Locate the cell with the specified text and output its (x, y) center coordinate. 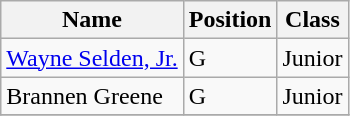
Brannen Greene (92, 96)
Class (312, 20)
Wayne Selden, Jr. (92, 58)
Position (230, 20)
Name (92, 20)
